Return the (X, Y) coordinate for the center point of the cell that contains the specified text.  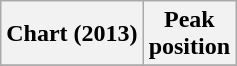
Chart (2013) (72, 34)
Peakposition (189, 34)
